Identify which cell holds the provided text, then report its [x, y] central coordinate. 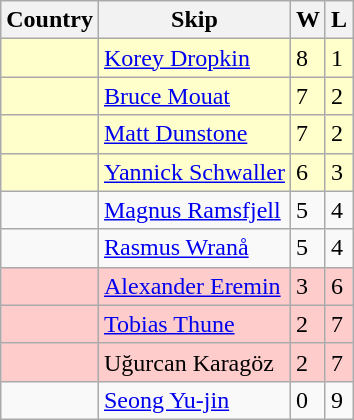
L [338, 20]
9 [338, 400]
Magnus Ramsfjell [194, 210]
Skip [194, 20]
Alexander Eremin [194, 286]
Matt Dunstone [194, 134]
Seong Yu-jin [194, 400]
W [308, 20]
Korey Dropkin [194, 58]
8 [308, 58]
Rasmus Wranå [194, 248]
0 [308, 400]
Yannick Schwaller [194, 172]
Uğurcan Karagöz [194, 362]
1 [338, 58]
Bruce Mouat [194, 96]
Tobias Thune [194, 324]
Country [50, 20]
